Pinpoint the cell where the given text exists, returning its (x, y) midpoint coordinate. 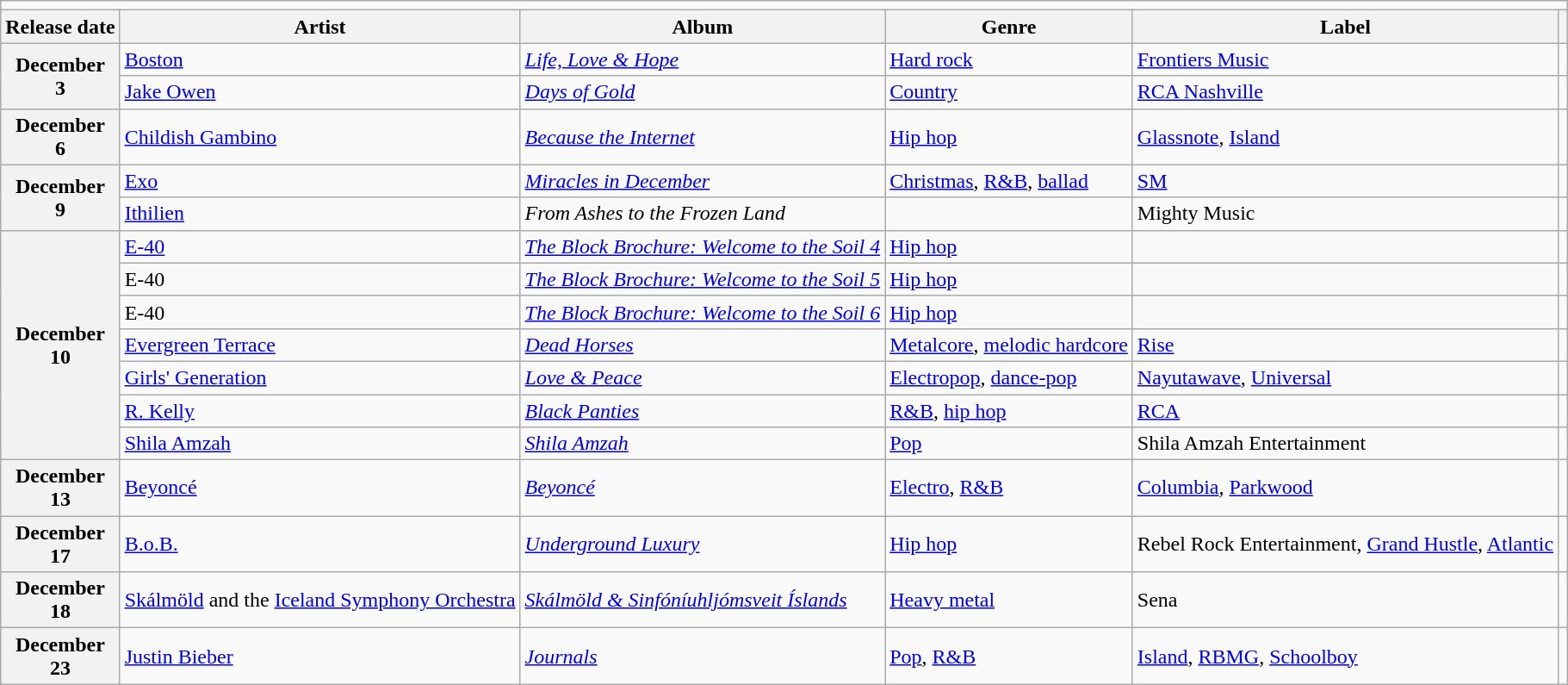
Release date (60, 27)
Hard rock (1009, 59)
December6 (60, 136)
Metalcore, melodic hardcore (1009, 345)
Electro, R&B (1009, 488)
December9 (60, 197)
Underground Luxury (703, 545)
Glassnote, Island (1345, 136)
Childish Gambino (320, 136)
B.o.B. (320, 545)
Pop, R&B (1009, 657)
Label (1345, 27)
Girls' Generation (320, 377)
Journals (703, 657)
RCA (1345, 411)
From Ashes to the Frozen Land (703, 214)
R. Kelly (320, 411)
Album (703, 27)
Evergreen Terrace (320, 345)
Jake Owen (320, 92)
Rebel Rock Entertainment, Grand Hustle, Atlantic (1345, 545)
Life, Love & Hope (703, 59)
Rise (1345, 345)
Electropop, dance-pop (1009, 377)
The Block Brochure: Welcome to the Soil 4 (703, 246)
The Block Brochure: Welcome to the Soil 6 (703, 312)
Christmas, R&B, ballad (1009, 181)
December13 (60, 488)
Skálmöld & Sinfóníuhljómsveit Íslands (703, 600)
Island, RBMG, Schoolboy (1345, 657)
Columbia, Parkwood (1345, 488)
Heavy metal (1009, 600)
Genre (1009, 27)
Sena (1345, 600)
Skálmöld and the Iceland Symphony Orchestra (320, 600)
December18 (60, 600)
Exo (320, 181)
Mighty Music (1345, 214)
Country (1009, 92)
Miracles in December (703, 181)
Justin Bieber (320, 657)
Days of Gold (703, 92)
RCA Nashville (1345, 92)
December17 (60, 545)
December23 (60, 657)
Boston (320, 59)
Ithilien (320, 214)
Love & Peace (703, 377)
Black Panties (703, 411)
Dead Horses (703, 345)
Frontiers Music (1345, 59)
December10 (60, 345)
R&B, hip hop (1009, 411)
Artist (320, 27)
The Block Brochure: Welcome to the Soil 5 (703, 279)
Because the Internet (703, 136)
Nayutawave, Universal (1345, 377)
December3 (60, 76)
Pop (1009, 444)
Shila Amzah Entertainment (1345, 444)
SM (1345, 181)
